Extract the (x, y) coordinate from the center of the cell holding the provided text.  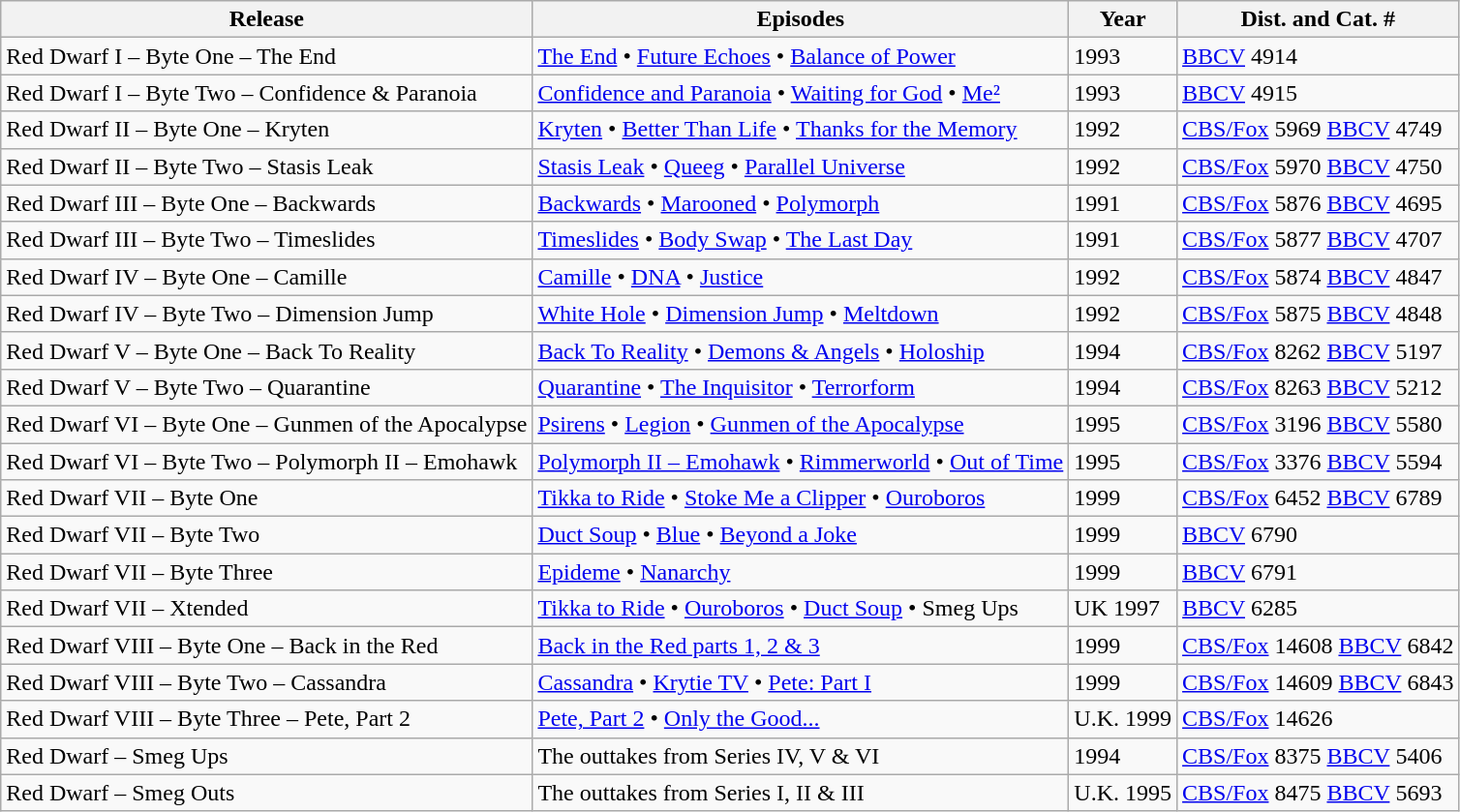
Tikka to Ride • Ouroboros • Duct Soup • Smeg Ups (801, 609)
The outtakes from Series I, II & III (801, 793)
Red Dwarf II – Byte Two – Stasis Leak (267, 166)
Red Dwarf VIII – Byte Three – Pete, Part 2 (267, 719)
Red Dwarf VIII – Byte Two – Cassandra (267, 682)
Red Dwarf VI – Byte Two – Polymorph II – Emohawk (267, 462)
Backwards • Marooned • Polymorph (801, 203)
CBS/Fox 8375 BBCV 5406 (1319, 756)
Camille • DNA • Justice (801, 277)
White Hole • Dimension Jump • Meltdown (801, 314)
Back To Reality • Demons & Angels • Holoship (801, 350)
BBCV 6791 (1319, 572)
Red Dwarf IV – Byte Two – Dimension Jump (267, 314)
Confidence and Paranoia • Waiting for God • Me² (801, 93)
Red Dwarf I – Byte Two – Confidence & Paranoia (267, 93)
CBS/Fox 5876 BBCV 4695 (1319, 203)
CBS/Fox 8263 BBCV 5212 (1319, 387)
U.K. 1999 (1123, 719)
CBS/Fox 5970 BBCV 4750 (1319, 166)
CBS/Fox 8475 BBCV 5693 (1319, 793)
Release (267, 19)
Red Dwarf II – Byte One – Kryten (267, 130)
BBCV 4915 (1319, 93)
BBCV 6790 (1319, 535)
Red Dwarf V – Byte One – Back To Reality (267, 350)
Red Dwarf III – Byte Two – Timeslides (267, 240)
BBCV 4914 (1319, 56)
Red Dwarf I – Byte One – The End (267, 56)
Epideme • Nanarchy (801, 572)
CBS/Fox 14626 (1319, 719)
Tikka to Ride • Stoke Me a Clipper • Ouroboros (801, 498)
Red Dwarf III – Byte One – Backwards (267, 203)
The End • Future Echoes • Balance of Power (801, 56)
CBS/Fox 5874 BBCV 4847 (1319, 277)
CBS/Fox 14608 BBCV 6842 (1319, 646)
Quarantine • The Inquisitor • Terrorform (801, 387)
CBS/Fox 14609 BBCV 6843 (1319, 682)
CBS/Fox 3376 BBCV 5594 (1319, 462)
Year (1123, 19)
Red Dwarf – Smeg Ups (267, 756)
Red Dwarf VII – Byte One (267, 498)
Pete, Part 2 • Only the Good... (801, 719)
BBCV 6285 (1319, 609)
Episodes (801, 19)
Red Dwarf VI – Byte One – Gunmen of the Apocalypse (267, 424)
CBS/Fox 5969 BBCV 4749 (1319, 130)
The outtakes from Series IV, V & VI (801, 756)
Red Dwarf IV – Byte One – Camille (267, 277)
UK 1997 (1123, 609)
Dist. and Cat. # (1319, 19)
CBS/Fox 3196 BBCV 5580 (1319, 424)
Kryten • Better Than Life • Thanks for the Memory (801, 130)
Stasis Leak • Queeg • Parallel Universe (801, 166)
CBS/Fox 5877 BBCV 4707 (1319, 240)
CBS/Fox 8262 BBCV 5197 (1319, 350)
Timeslides • Body Swap • The Last Day (801, 240)
Duct Soup • Blue • Beyond a Joke (801, 535)
U.K. 1995 (1123, 793)
Psirens • Legion • Gunmen of the Apocalypse (801, 424)
Polymorph II – Emohawk • Rimmerworld • Out of Time (801, 462)
Cassandra • Krytie TV • Pete: Part I (801, 682)
Red Dwarf VII – Byte Two (267, 535)
Red Dwarf V – Byte Two – Quarantine (267, 387)
CBS/Fox 6452 BBCV 6789 (1319, 498)
Red Dwarf – Smeg Outs (267, 793)
Red Dwarf VIII – Byte One – Back in the Red (267, 646)
CBS/Fox 5875 BBCV 4848 (1319, 314)
Red Dwarf VII – Xtended (267, 609)
Back in the Red parts 1, 2 & 3 (801, 646)
Red Dwarf VII – Byte Three (267, 572)
